Output the [x, y] coordinate of the center of the cell containing the given text.  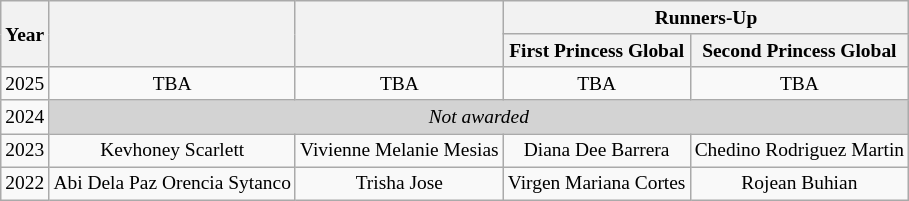
2024 [25, 116]
Rojean Buhian [800, 184]
Trisha Jose [399, 184]
2023 [25, 150]
Runners-Up [706, 18]
2022 [25, 184]
2025 [25, 84]
Diana Dee Barrera [596, 150]
Vivienne Melanie Mesias [399, 150]
Year [25, 34]
Virgen Mariana Cortes [596, 184]
First Princess Global [596, 50]
Second Princess Global [800, 50]
Not awarded [479, 116]
Chedino Rodriguez Martin [800, 150]
Kevhoney Scarlett [172, 150]
Abi Dela Paz Orencia Sytanco [172, 184]
